Find where the given text appears and provide that cell's center as (X, Y) coordinate. 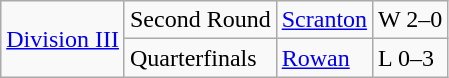
W 2–0 (410, 20)
Scranton (324, 20)
Second Round (200, 20)
Division III (63, 39)
Rowan (324, 58)
L 0–3 (410, 58)
Quarterfinals (200, 58)
